Return the (X, Y) coordinate for the center point of the cell that contains the specified text.  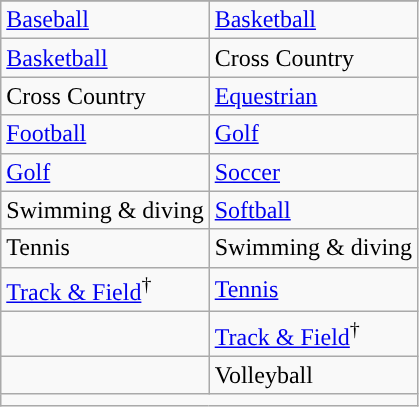
Equestrian (313, 96)
Soccer (313, 172)
Baseball (105, 20)
Volleyball (313, 375)
Softball (313, 210)
Football (105, 134)
